Scan for the cell matching the given text and deliver its (X, Y) coordinate at center. 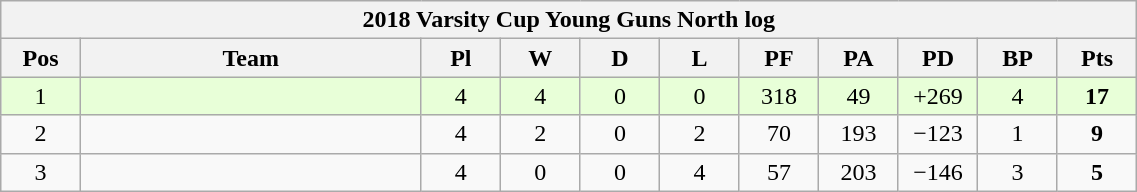
203 (859, 172)
2018 Varsity Cup Young Guns North log (569, 20)
−146 (938, 172)
193 (859, 134)
D (620, 58)
PA (859, 58)
Pts (1097, 58)
318 (779, 96)
57 (779, 172)
BP (1018, 58)
Pl (461, 58)
17 (1097, 96)
PD (938, 58)
5 (1097, 172)
W (541, 58)
49 (859, 96)
+269 (938, 96)
Team (250, 58)
PF (779, 58)
−123 (938, 134)
L (700, 58)
Pos (41, 58)
70 (779, 134)
9 (1097, 134)
